Output the [x, y] coordinate of the center of the cell containing the given text.  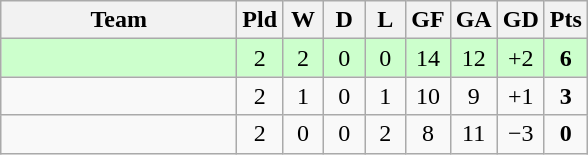
3 [566, 96]
L [386, 20]
8 [428, 134]
GF [428, 20]
−3 [520, 134]
GA [474, 20]
GD [520, 20]
9 [474, 96]
11 [474, 134]
14 [428, 58]
6 [566, 58]
+2 [520, 58]
D [344, 20]
10 [428, 96]
W [304, 20]
Team [119, 20]
+1 [520, 96]
12 [474, 58]
Pts [566, 20]
Pld [260, 20]
